Pinpoint the cell where the given text exists, returning its (X, Y) midpoint coordinate. 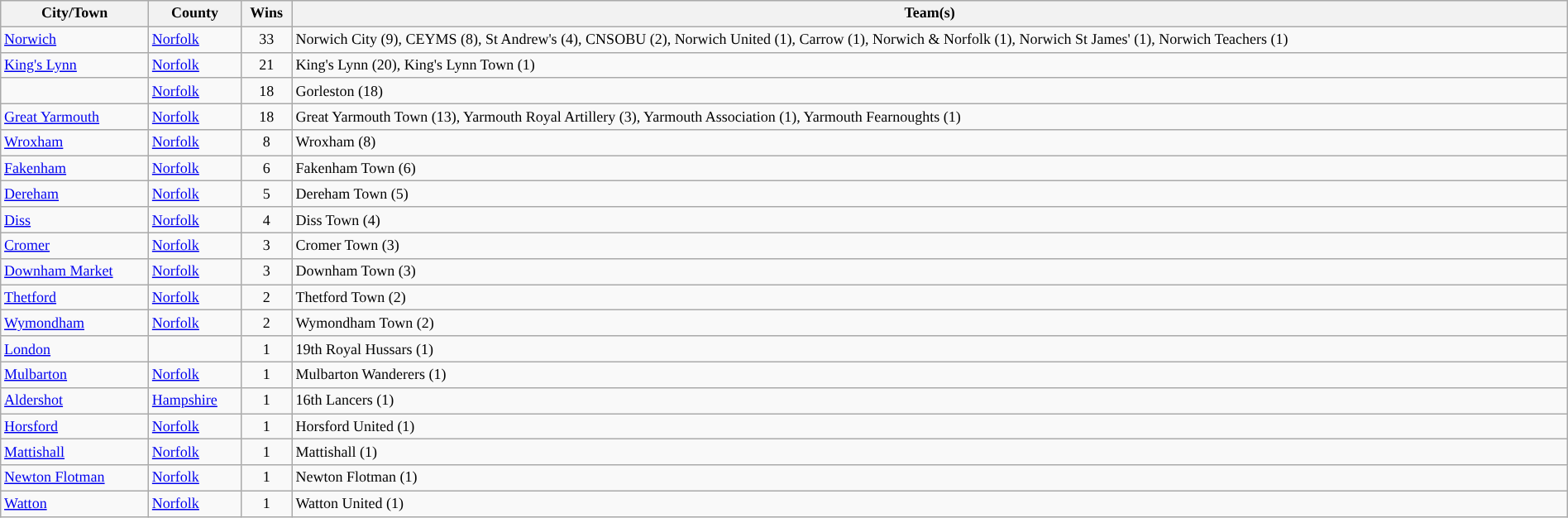
4 (266, 220)
Diss (74, 220)
Horsford (74, 427)
Thetford Town (2) (930, 298)
Cromer (74, 245)
Watton United (1) (930, 503)
Newton Flotman (1) (930, 478)
Mulbarton Wanderers (1) (930, 374)
Dereham (74, 194)
County (195, 13)
Horsford United (1) (930, 427)
Gorleston (18) (930, 91)
21 (266, 65)
Wroxham (74, 142)
Mattishall (74, 452)
Hampshire (195, 400)
Great Yarmouth Town (13), Yarmouth Royal Artillery (3), Yarmouth Association (1), Yarmouth Fearnoughts (1) (930, 116)
Team(s) (930, 13)
Wins (266, 13)
Diss Town (4) (930, 220)
6 (266, 169)
8 (266, 142)
Fakenham Town (6) (930, 169)
19th Royal Hussars (1) (930, 349)
Thetford (74, 298)
Wymondham Town (2) (930, 323)
Watton (74, 503)
16th Lancers (1) (930, 400)
Mulbarton (74, 374)
Fakenham (74, 169)
Great Yarmouth (74, 116)
Norwich (74, 40)
33 (266, 40)
5 (266, 194)
Newton Flotman (74, 478)
Cromer Town (3) (930, 245)
London (74, 349)
Wymondham (74, 323)
City/Town (74, 13)
Aldershot (74, 400)
Mattishall (1) (930, 452)
Downham Market (74, 271)
Downham Town (3) (930, 271)
King's Lynn (20), King's Lynn Town (1) (930, 65)
Wroxham (8) (930, 142)
King's Lynn (74, 65)
Dereham Town (5) (930, 194)
